From the cell containing the given text, extract its center point as (X, Y) coordinate. 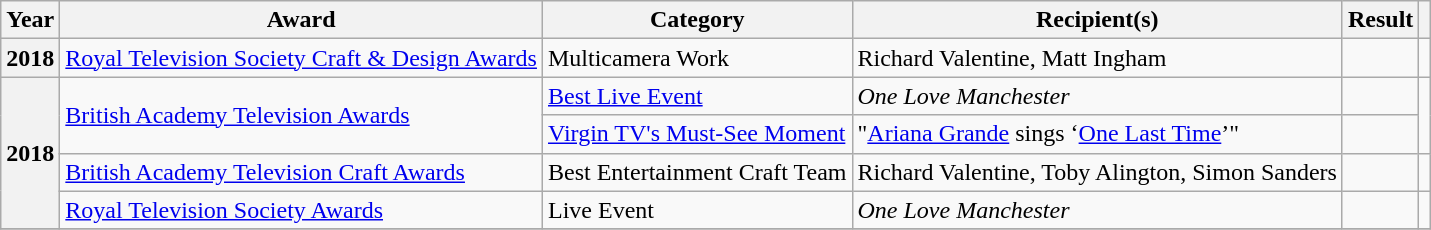
Royal Television Society Awards (302, 210)
British Academy Television Awards (302, 115)
Recipient(s) (1097, 20)
Richard Valentine, Matt Ingham (1097, 58)
Live Event (697, 210)
Multicamera Work (697, 58)
Year (30, 20)
British Academy Television Craft Awards (302, 172)
Royal Television Society Craft & Design Awards (302, 58)
Virgin TV's Must-See Moment (697, 134)
Award (302, 20)
Richard Valentine, Toby Alington, Simon Sanders (1097, 172)
Result (1380, 20)
Best Entertainment Craft Team (697, 172)
Category (697, 20)
Best Live Event (697, 96)
"Ariana Grande sings ‘One Last Time’" (1097, 134)
